Scan for the cell matching the given text and deliver its [X, Y] coordinate at center. 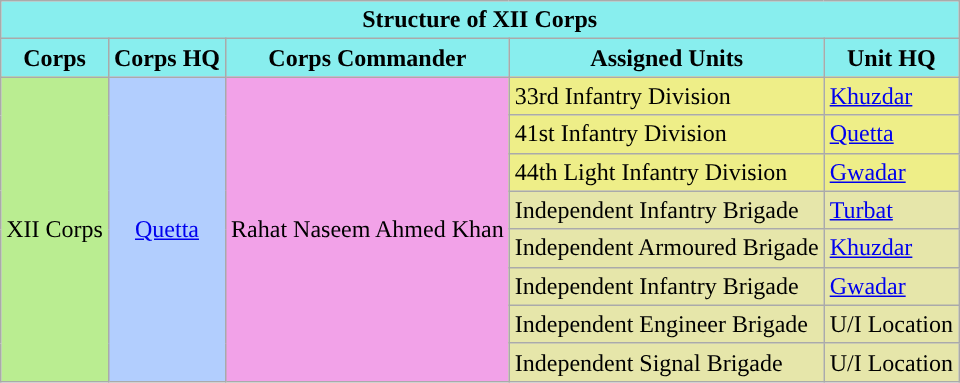
Independent Armoured Brigade [666, 248]
Structure of XII Corps [480, 20]
Assigned Units [666, 58]
33rd Infantry Division [666, 96]
Turbat [891, 210]
XII Corps [55, 229]
41st Infantry Division [666, 134]
Corps HQ [166, 58]
Independent Signal Brigade [666, 362]
44th Light Infantry Division [666, 172]
Corps Commander [368, 58]
Rahat Naseem Ahmed Khan [368, 229]
Independent Engineer Brigade [666, 324]
Unit HQ [891, 58]
Corps [55, 58]
